Detect which cell encompasses the target text, then output its [x, y] center coordinate. 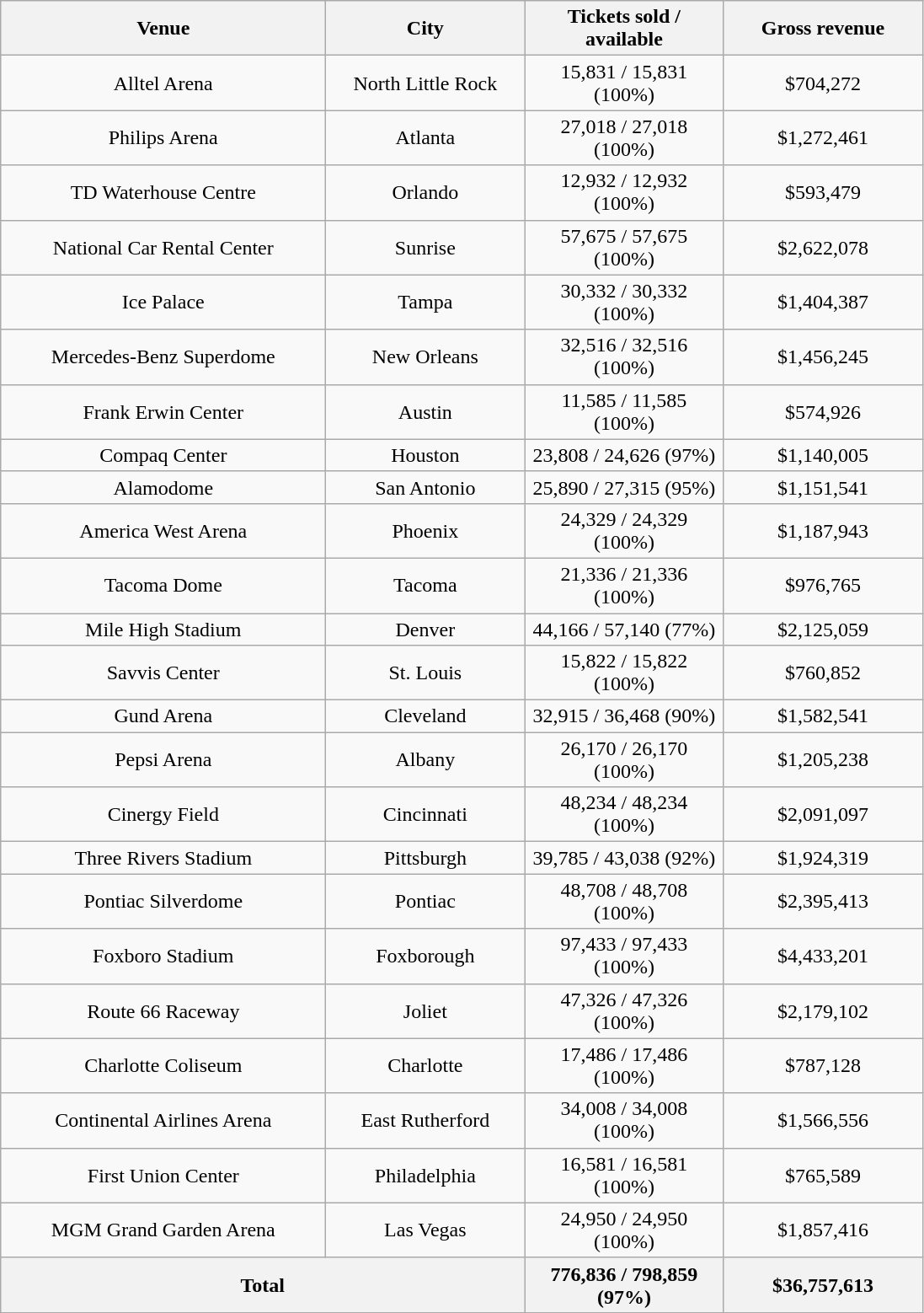
Cleveland [425, 716]
16,581 / 16,581 (100%) [624, 1175]
$704,272 [823, 83]
57,675 / 57,675 (100%) [624, 248]
Pontiac [425, 902]
Frank Erwin Center [163, 411]
$1,205,238 [823, 760]
First Union Center [163, 1175]
$760,852 [823, 673]
$574,926 [823, 411]
Gross revenue [823, 29]
$36,757,613 [823, 1284]
25,890 / 27,315 (95%) [624, 487]
11,585 / 11,585 (100%) [624, 411]
12,932 / 12,932 (100%) [624, 192]
Atlanta [425, 138]
$1,566,556 [823, 1121]
City [425, 29]
776,836 / 798,859 (97%) [624, 1284]
MGM Grand Garden Arena [163, 1230]
Cinergy Field [163, 814]
Tickets sold / available [624, 29]
$1,582,541 [823, 716]
Tacoma [425, 585]
$1,187,943 [823, 531]
$2,622,078 [823, 248]
15,831 / 15,831 (100%) [624, 83]
Cincinnati [425, 814]
$1,456,245 [823, 357]
24,329 / 24,329 (100%) [624, 531]
$4,433,201 [823, 956]
Albany [425, 760]
$2,179,102 [823, 1011]
Sunrise [425, 248]
Gund Arena [163, 716]
23,808 / 24,626 (97%) [624, 455]
$593,479 [823, 192]
Alamodome [163, 487]
Tacoma Dome [163, 585]
47,326 / 47,326 (100%) [624, 1011]
$1,924,319 [823, 858]
Savvis Center [163, 673]
Route 66 Raceway [163, 1011]
$1,404,387 [823, 302]
27,018 / 27,018 (100%) [624, 138]
$976,765 [823, 585]
Tampa [425, 302]
Austin [425, 411]
East Rutherford [425, 1121]
Charlotte [425, 1065]
$2,395,413 [823, 902]
Denver [425, 630]
Pepsi Arena [163, 760]
Mercedes-Benz Superdome [163, 357]
$1,140,005 [823, 455]
Phoenix [425, 531]
Foxborough [425, 956]
$2,125,059 [823, 630]
15,822 / 15,822 (100%) [624, 673]
Houston [425, 455]
America West Arena [163, 531]
Charlotte Coliseum [163, 1065]
Orlando [425, 192]
$765,589 [823, 1175]
44,166 / 57,140 (77%) [624, 630]
Pontiac Silverdome [163, 902]
Philadelphia [425, 1175]
48,234 / 48,234 (100%) [624, 814]
San Antonio [425, 487]
Total [263, 1284]
21,336 / 21,336 (100%) [624, 585]
97,433 / 97,433 (100%) [624, 956]
26,170 / 26,170 (100%) [624, 760]
Mile High Stadium [163, 630]
Alltel Arena [163, 83]
Three Rivers Stadium [163, 858]
Joliet [425, 1011]
Philips Arena [163, 138]
TD Waterhouse Centre [163, 192]
Las Vegas [425, 1230]
Foxboro Stadium [163, 956]
17,486 / 17,486 (100%) [624, 1065]
Ice Palace [163, 302]
32,915 / 36,468 (90%) [624, 716]
$1,272,461 [823, 138]
$2,091,097 [823, 814]
32,516 / 32,516 (100%) [624, 357]
North Little Rock [425, 83]
Venue [163, 29]
$1,151,541 [823, 487]
39,785 / 43,038 (92%) [624, 858]
$787,128 [823, 1065]
48,708 / 48,708 (100%) [624, 902]
New Orleans [425, 357]
34,008 / 34,008 (100%) [624, 1121]
$1,857,416 [823, 1230]
St. Louis [425, 673]
Compaq Center [163, 455]
Pittsburgh [425, 858]
National Car Rental Center [163, 248]
24,950 / 24,950 (100%) [624, 1230]
Continental Airlines Arena [163, 1121]
30,332 / 30,332 (100%) [624, 302]
